Search for the cell housing the specified text and yield its (X, Y) center coordinate. 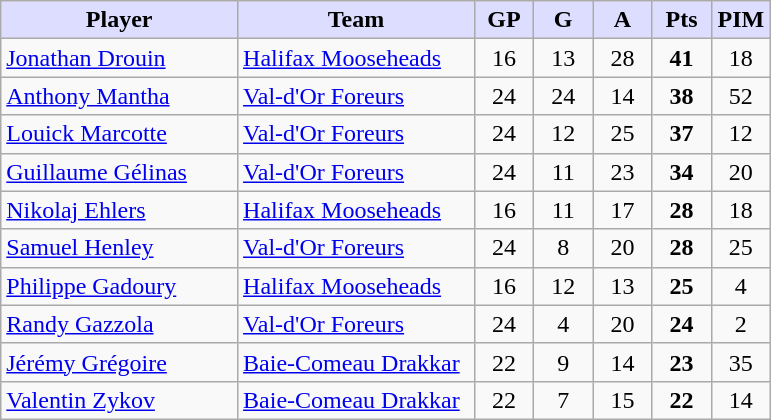
Samuel Henley (120, 248)
Guillaume Gélinas (120, 172)
Philippe Gadoury (120, 286)
Pts (682, 20)
38 (682, 96)
35 (740, 362)
8 (564, 248)
Player (120, 20)
Valentin Zykov (120, 400)
17 (622, 210)
9 (564, 362)
PIM (740, 20)
Nikolaj Ehlers (120, 210)
Randy Gazzola (120, 324)
52 (740, 96)
Anthony Mantha (120, 96)
Jérémy Grégoire (120, 362)
A (622, 20)
Team (356, 20)
7 (564, 400)
G (564, 20)
2 (740, 324)
37 (682, 134)
15 (622, 400)
Jonathan Drouin (120, 58)
34 (682, 172)
41 (682, 58)
Louick Marcotte (120, 134)
GP (504, 20)
